Search for the cell housing the specified text and yield its (x, y) center coordinate. 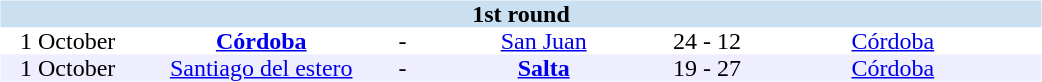
24 - 12 (707, 42)
Santiago del estero (262, 68)
19 - 27 (707, 68)
San Juan (543, 42)
Salta (543, 68)
1st round (520, 14)
